Scan for the cell matching the given text and deliver its [X, Y] coordinate at center. 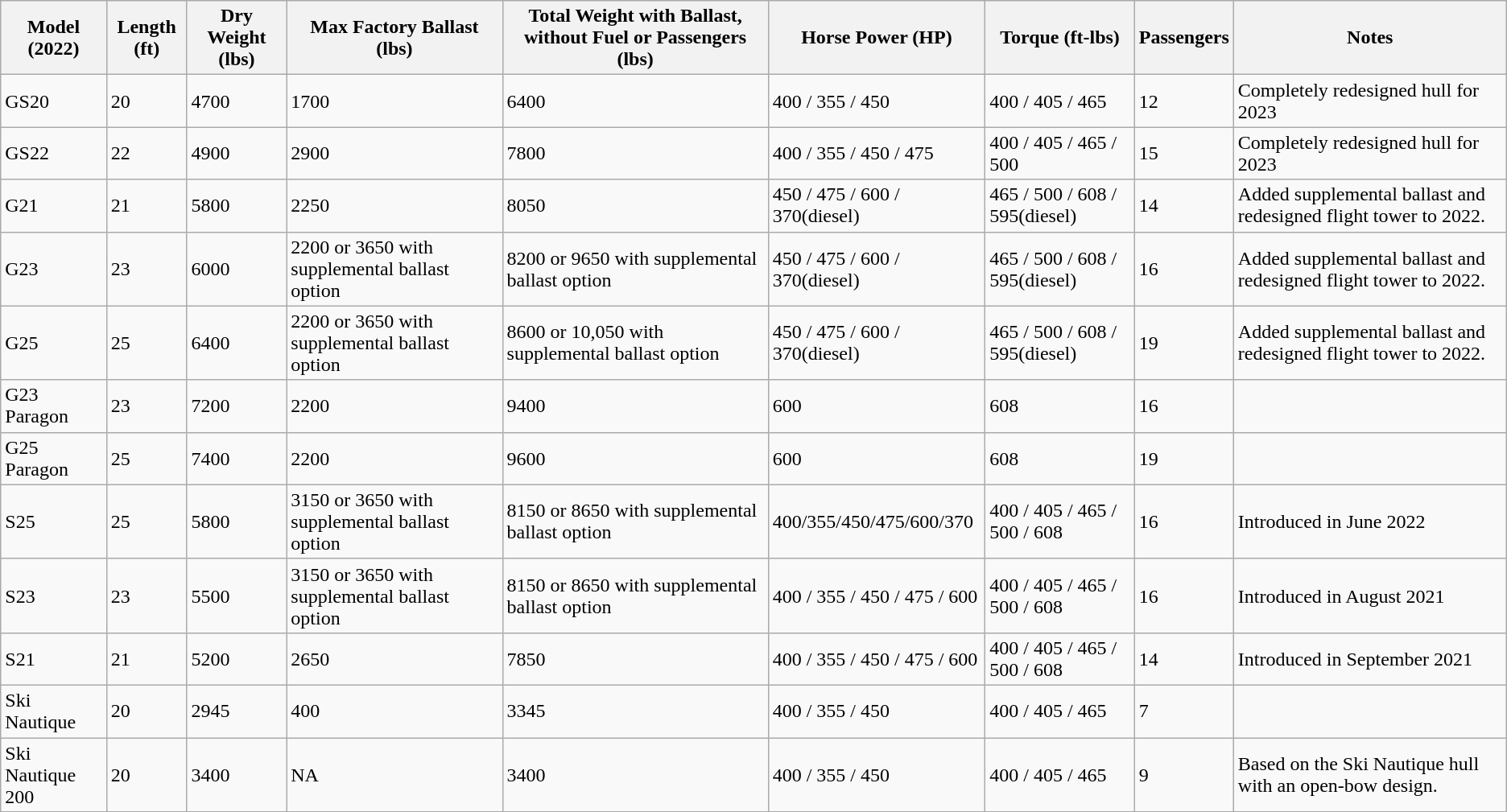
S21 [53, 658]
Introduced in September 2021 [1370, 658]
Model (2022) [53, 38]
6000 [237, 269]
9600 [635, 459]
GS20 [53, 101]
7 [1183, 711]
400/355/450/475/600/370 [877, 521]
400 [394, 711]
Length (ft) [147, 38]
8050 [635, 206]
Ski Nautique [53, 711]
9 [1183, 774]
Horse Power (HP) [877, 38]
3345 [635, 711]
G23 [53, 269]
G25 [53, 343]
Notes [1370, 38]
Ski Nautique 200 [53, 774]
GS22 [53, 153]
2650 [394, 658]
2900 [394, 153]
2250 [394, 206]
Introduced in June 2022 [1370, 521]
S25 [53, 521]
7850 [635, 658]
9400 [635, 406]
Torque (ft-lbs) [1060, 38]
8200 or 9650 with supplemental ballast option [635, 269]
Introduced in August 2021 [1370, 596]
4900 [237, 153]
1700 [394, 101]
Based on the Ski Nautique hull with an open-bow design. [1370, 774]
8600 or 10,050 with supplemental ballast option [635, 343]
2945 [237, 711]
G23 Paragon [53, 406]
400 / 405 / 465 / 500 [1060, 153]
Passengers [1183, 38]
NA [394, 774]
Total Weight with Ballast, without Fuel or Passengers (lbs) [635, 38]
G25 Paragon [53, 459]
S23 [53, 596]
Dry Weight (lbs) [237, 38]
7400 [237, 459]
22 [147, 153]
7800 [635, 153]
400 / 355 / 450 / 475 [877, 153]
15 [1183, 153]
4700 [237, 101]
12 [1183, 101]
5500 [237, 596]
7200 [237, 406]
G21 [53, 206]
Max Factory Ballast (lbs) [394, 38]
5200 [237, 658]
